Detect which cell encompasses the target text, then output its [X, Y] center coordinate. 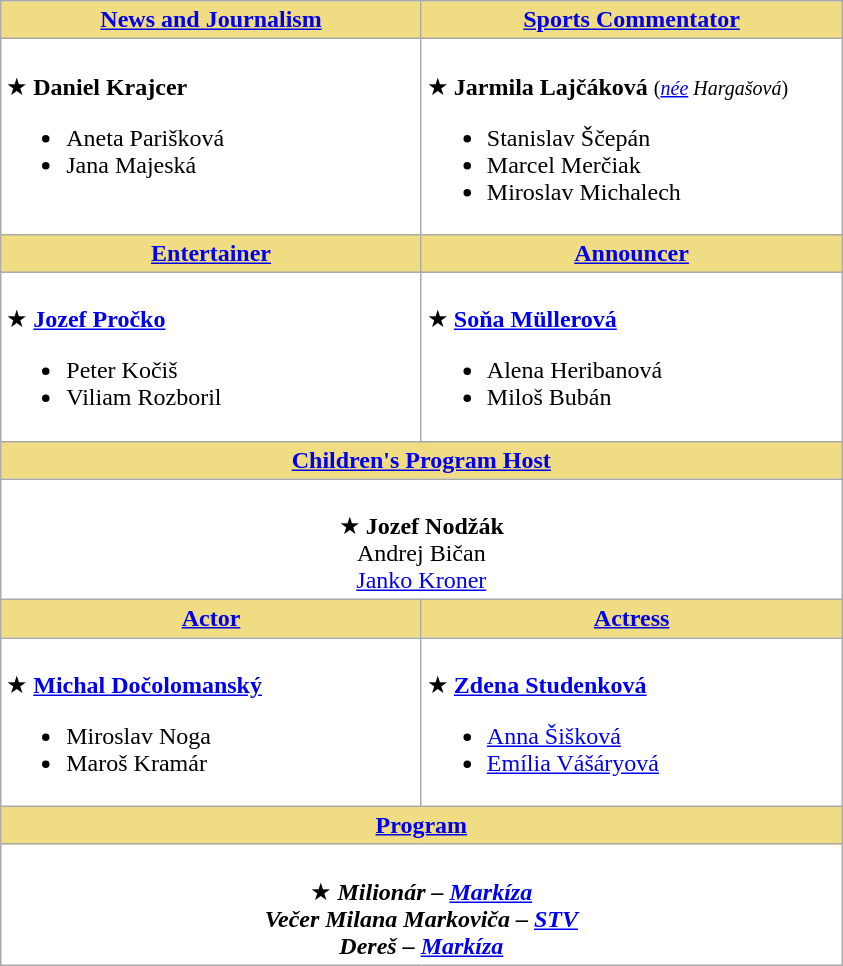
Sports Commentator [632, 20]
★ Jozef Nodžák Andrej Bičan Janko Kroner [422, 540]
★ Soňa MüllerováAlena HeribanováMiloš Bubán [632, 356]
★ Jarmila Lajčáková (née Hargašová)Stanislav ŠčepánMarcel MerčiakMiroslav Michalech [632, 137]
Actor [212, 619]
Actress [632, 619]
Entertainer [212, 253]
★ Milionár – Markíza Večer Milana Markoviča – STV Dereš – Markíza [422, 904]
★ Michal DočolomanskýMiroslav NogaMaroš Kramár [212, 722]
Program [422, 825]
Children's Program Host [422, 460]
★ Jozef PročkoPeter KočišViliam Rozboril [212, 356]
★ Zdena StudenkováAnna ŠiškováEmília Vášáryová [632, 722]
News and Journalism [212, 20]
Announcer [632, 253]
★ Daniel KrajcerAneta PariškováJana Majeská [212, 137]
